Return [X, Y] of the center of cell containing provided text 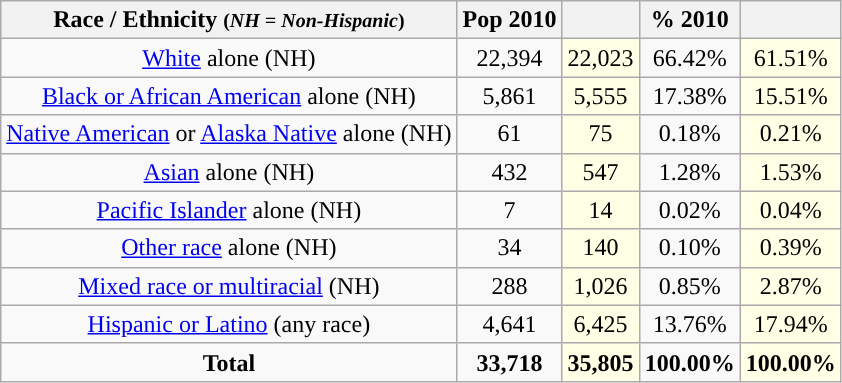
0.10% [690, 248]
Mixed race or multiracial (NH) [229, 286]
35,805 [600, 362]
66.42% [690, 58]
22,394 [510, 58]
Total [229, 362]
White alone (NH) [229, 58]
Asian alone (NH) [229, 172]
288 [510, 286]
1,026 [600, 286]
34 [510, 248]
5,861 [510, 96]
432 [510, 172]
Other race alone (NH) [229, 248]
61.51% [790, 58]
14 [600, 210]
0.21% [790, 134]
15.51% [790, 96]
Black or African American alone (NH) [229, 96]
17.38% [690, 96]
33,718 [510, 362]
Pacific Islander alone (NH) [229, 210]
6,425 [600, 324]
Hispanic or Latino (any race) [229, 324]
Pop 2010 [510, 20]
7 [510, 210]
4,641 [510, 324]
0.39% [790, 248]
0.02% [690, 210]
2.87% [790, 286]
0.18% [690, 134]
Native American or Alaska Native alone (NH) [229, 134]
140 [600, 248]
0.04% [790, 210]
75 [600, 134]
Race / Ethnicity (NH = Non-Hispanic) [229, 20]
1.28% [690, 172]
547 [600, 172]
17.94% [790, 324]
61 [510, 134]
13.76% [690, 324]
0.85% [690, 286]
% 2010 [690, 20]
22,023 [600, 58]
5,555 [600, 96]
1.53% [790, 172]
